Output the (x, y) coordinate of the center of the cell containing the given text.  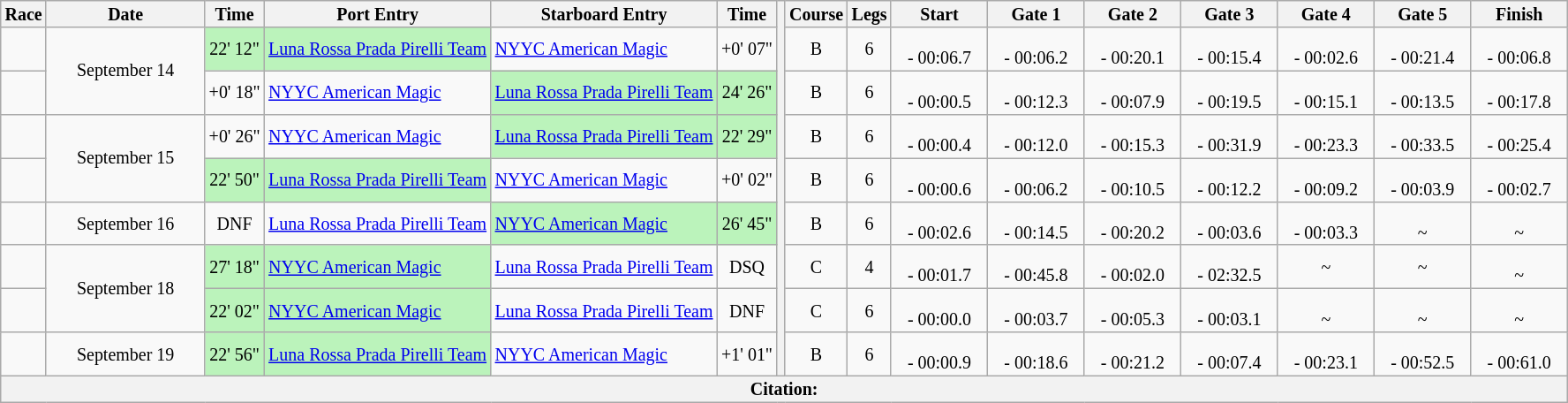
26' 45" (747, 223)
- 00:12.3 (1037, 92)
- 00:00.9 (939, 355)
Gate 2 (1132, 14)
+0' 02" (747, 180)
- 00:45.8 (1037, 267)
- 00:06.7 (939, 49)
- 00:19.5 (1229, 92)
Citation: (784, 389)
+0' 07" (747, 49)
- 00:00.0 (939, 311)
- 00:20.1 (1132, 49)
22' 56" (235, 355)
- 00:05.3 (1132, 311)
- 00:00.5 (939, 92)
Gate 5 (1423, 14)
- 02:32.5 (1229, 267)
- 00:07.4 (1229, 355)
- 00:17.8 (1519, 92)
- 00:00.4 (939, 136)
- 00:21.2 (1132, 355)
- 00:15.1 (1326, 92)
Legs (869, 14)
22' 02" (235, 311)
22' 50" (235, 180)
September 16 (125, 223)
22' 29" (747, 136)
Course (816, 14)
Gate 1 (1037, 14)
4 (869, 267)
Date (125, 14)
- 00:33.5 (1423, 136)
- 00:12.2 (1229, 180)
Starboard Entry (604, 14)
22' 12" (235, 49)
- 00:09.2 (1326, 180)
- 00:12.0 (1037, 136)
- 00:61.0 (1519, 355)
September 15 (125, 157)
- 00:03.3 (1326, 223)
- 00:18.6 (1037, 355)
- 00:07.9 (1132, 92)
Gate 4 (1326, 14)
- 00:02.7 (1519, 180)
- 00:23.1 (1326, 355)
+0' 26" (235, 136)
- 00:13.5 (1423, 92)
DSQ (747, 267)
- 00:03.1 (1229, 311)
- 00:02.0 (1132, 267)
27' 18" (235, 267)
- 00:25.4 (1519, 136)
- 00:03.7 (1037, 311)
Port Entry (377, 14)
- 00:14.5 (1037, 223)
Start (939, 14)
- 00:15.3 (1132, 136)
- 00:23.3 (1326, 136)
- 00:00.6 (939, 180)
- 00:03.6 (1229, 223)
Gate 3 (1229, 14)
- 00:06.8 (1519, 49)
+0' 18" (235, 92)
- 00:10.5 (1132, 180)
September 14 (125, 71)
- 00:15.4 (1229, 49)
- 00:21.4 (1423, 49)
- 00:52.5 (1423, 355)
- 00:01.7 (939, 267)
Race (24, 14)
+1' 01" (747, 355)
September 19 (125, 355)
September 18 (125, 290)
Finish (1519, 14)
24' 26" (747, 92)
- 00:20.2 (1132, 223)
- 00:31.9 (1229, 136)
- 00:03.9 (1423, 180)
